Extract the [x, y] coordinate from the center of the cell holding the provided text.  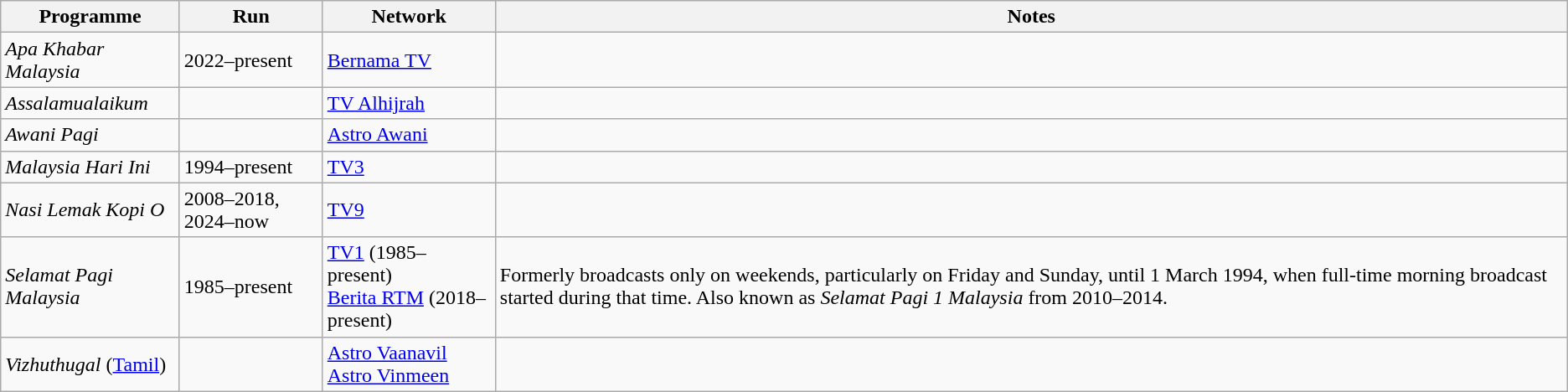
Programme [90, 17]
Run [251, 17]
Vizhuthugal (Tamil) [90, 364]
2008–2018, 2024–now [251, 209]
Awani Pagi [90, 135]
Malaysia Hari Ini [90, 167]
Network [409, 17]
1994–present [251, 167]
1985–present [251, 286]
Notes [1031, 17]
Astro VaanavilAstro Vinmeen [409, 364]
2022–present [251, 60]
Astro Awani [409, 135]
TV3 [409, 167]
Assalamualaikum [90, 103]
TV9 [409, 209]
Bernama TV [409, 60]
Selamat Pagi Malaysia [90, 286]
TV Alhijrah [409, 103]
Nasi Lemak Kopi O [90, 209]
Apa Khabar Malaysia [90, 60]
TV1 (1985–present)Berita RTM (2018–present) [409, 286]
